Capture the cell that displays the provided text and extract its (X, Y) central coordinate. 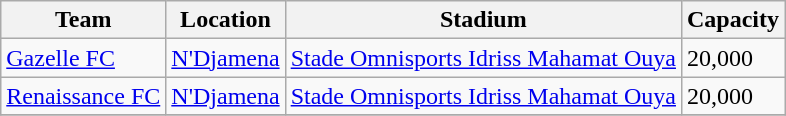
Renaissance FC (84, 96)
Team (84, 20)
Capacity (732, 20)
Gazelle FC (84, 58)
Stadium (483, 20)
Location (226, 20)
